Pinpoint the cell where the given text exists, returning its [X, Y] midpoint coordinate. 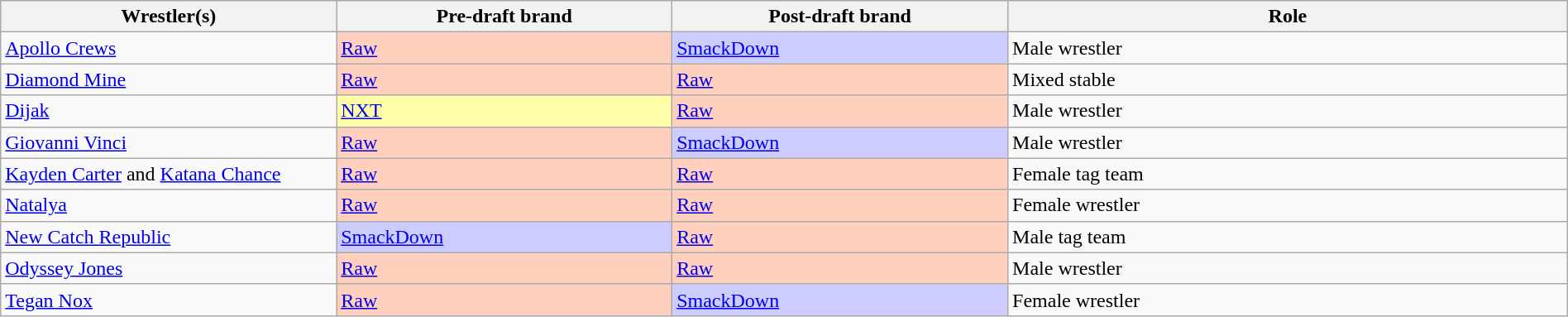
Post-draft brand [840, 17]
Pre-draft brand [504, 17]
Role [1288, 17]
Natalya [169, 205]
Wrestler(s) [169, 17]
Odyssey Jones [169, 268]
New Catch Republic [169, 237]
Dijak [169, 111]
NXT [504, 111]
Female tag team [1288, 174]
Kayden Carter and Katana Chance [169, 174]
Diamond Mine [169, 79]
Giovanni Vinci [169, 142]
Male tag team [1288, 237]
Apollo Crews [169, 48]
Tegan Nox [169, 300]
Mixed stable [1288, 79]
